For the text-containing cell, return its midpoint in (x, y) coordinate format. 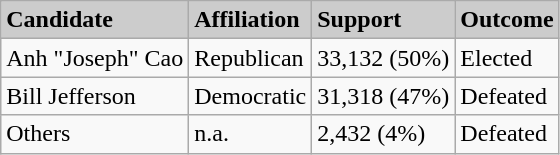
33,132 (50%) (384, 58)
Outcome (507, 20)
Support (384, 20)
Elected (507, 58)
Republican (250, 58)
Democratic (250, 96)
Affiliation (250, 20)
31,318 (47%) (384, 96)
Anh "Joseph" Cao (95, 58)
Others (95, 134)
Candidate (95, 20)
Bill Jefferson (95, 96)
2,432 (4%) (384, 134)
n.a. (250, 134)
